Return the (X, Y) coordinate for the center point of the cell that contains the specified text.  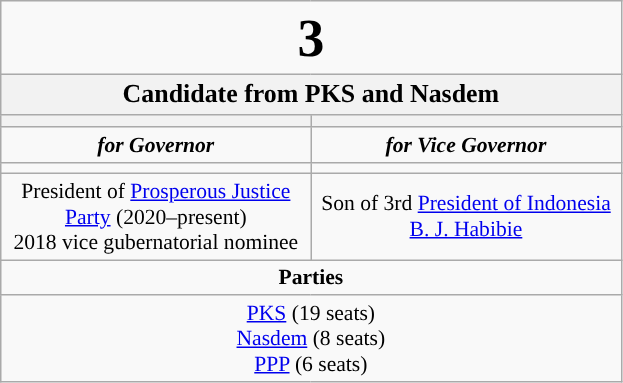
Candidate from PKS and Nasdem (311, 94)
Son of 3rd President of Indonesia B. J. Habibie (466, 216)
Parties (311, 278)
President of Prosperous Justice Party (2020–present)2018 vice gubernatorial nominee (156, 216)
3 (311, 38)
for Governor (156, 146)
for Vice Governor (466, 146)
PKS (19 seats)Nasdem (8 seats)PPP (6 seats) (311, 340)
